Locate the cell with the specified text and output its [x, y] center coordinate. 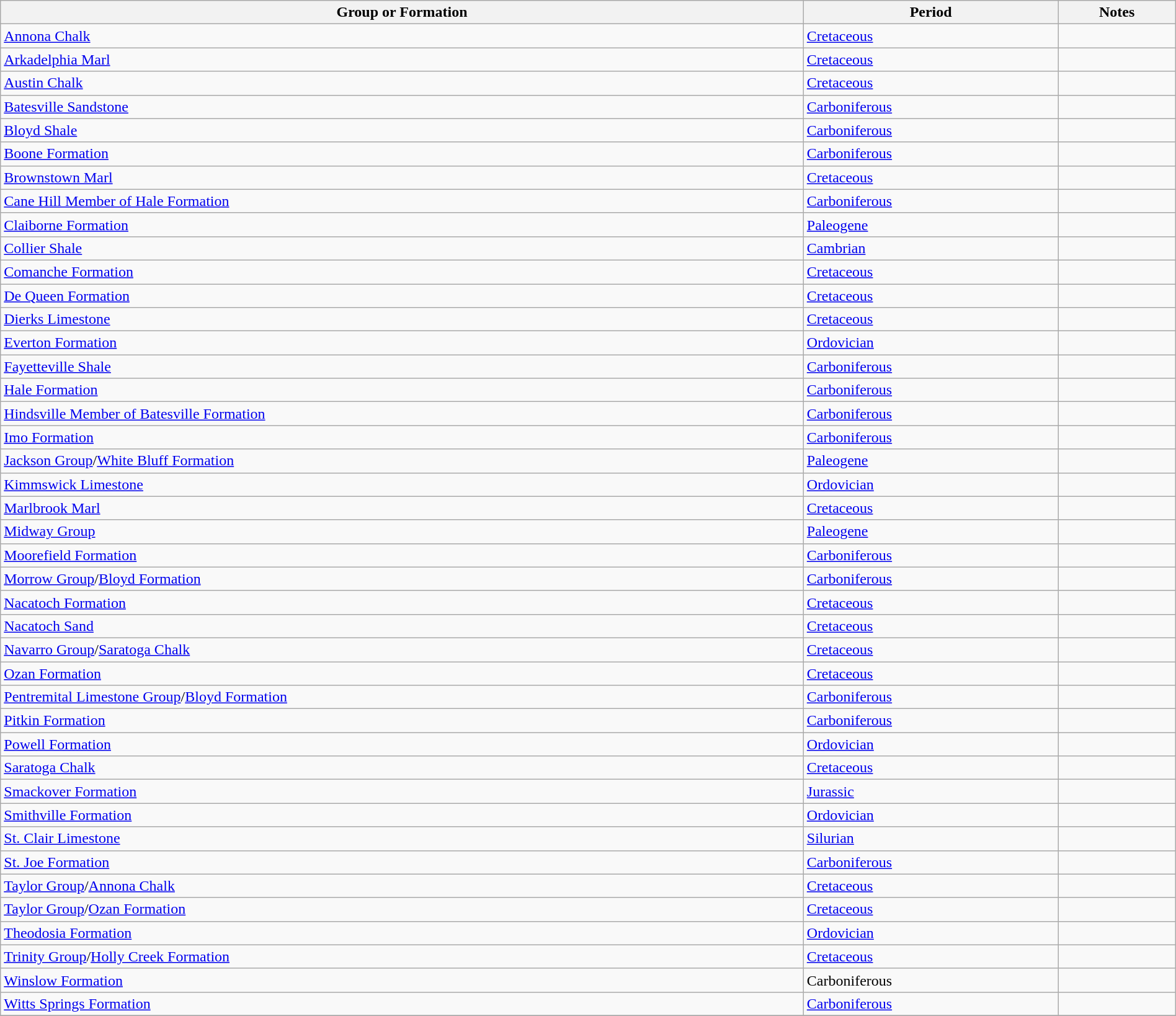
Everton Formation [402, 343]
Collier Shale [402, 248]
Smackover Formation [402, 791]
Hindsville Member of Batesville Formation [402, 414]
Ozan Formation [402, 673]
Annona Chalk [402, 36]
Brownstown Marl [402, 177]
Navarro Group/Saratoga Chalk [402, 649]
Kimmswick Limestone [402, 484]
Austin Chalk [402, 83]
Nacatoch Sand [402, 626]
Hale Formation [402, 390]
Group or Formation [402, 12]
Pentremital Limestone Group/Bloyd Formation [402, 697]
Pitkin Formation [402, 721]
Boone Formation [402, 154]
Jackson Group/White Bluff Formation [402, 461]
Batesville Sandstone [402, 107]
Nacatoch Formation [402, 602]
Cane Hill Member of Hale Formation [402, 201]
Silurian [930, 839]
Morrow Group/Bloyd Formation [402, 579]
Powell Formation [402, 744]
Winslow Formation [402, 980]
Witts Springs Formation [402, 1004]
Jurassic [930, 791]
Moorefield Formation [402, 555]
Marlbrook Marl [402, 508]
St. Clair Limestone [402, 839]
Trinity Group/Holly Creek Formation [402, 956]
Cambrian [930, 248]
Midway Group [402, 532]
Arkadelphia Marl [402, 60]
Notes [1116, 12]
Theodosia Formation [402, 933]
Period [930, 12]
De Queen Formation [402, 296]
St. Joe Formation [402, 862]
Fayetteville Shale [402, 367]
Saratoga Chalk [402, 768]
Comanche Formation [402, 272]
Taylor Group/Ozan Formation [402, 909]
Taylor Group/Annona Chalk [402, 886]
Smithville Formation [402, 815]
Dierks Limestone [402, 319]
Claiborne Formation [402, 225]
Bloyd Shale [402, 130]
Imo Formation [402, 437]
